Detect which cell encompasses the target text, then output its (x, y) center coordinate. 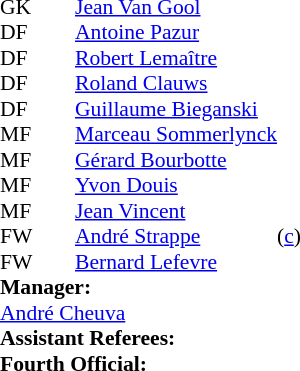
Bernard Lefevre (176, 262)
Antoine Pazur (176, 33)
Robert Lemaître (176, 58)
Gérard Bourbotte (176, 160)
Guillaume Bieganski (176, 109)
Roland Clauws (176, 83)
Jean Vincent (176, 211)
Manager: (138, 287)
Yvon Douis (176, 185)
Marceau Sommerlynck (176, 135)
André Strappe (176, 237)
